Determine the (x, y) coordinate at the center of the cell enclosing the given text.  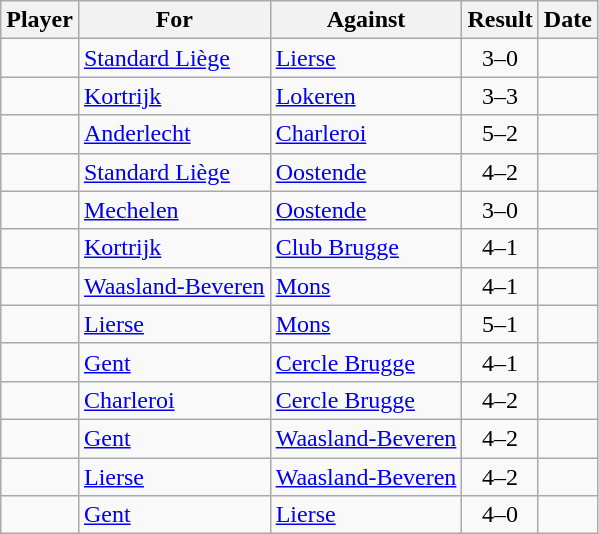
Anderlecht (174, 134)
Result (500, 20)
Player (40, 20)
3–3 (500, 96)
5–2 (500, 134)
Against (366, 20)
Mechelen (174, 210)
Date (568, 20)
For (174, 20)
Club Brugge (366, 248)
4–0 (500, 515)
Lokeren (366, 96)
5–1 (500, 324)
